Extract the (x, y) coordinate from the center of the cell holding the provided text.  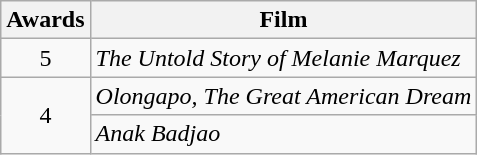
Awards (46, 20)
The Untold Story of Melanie Marquez (284, 58)
Olongapo, The Great American Dream (284, 96)
Anak Badjao (284, 134)
Film (284, 20)
4 (46, 115)
5 (46, 58)
